Extract the [X, Y] coordinate from the center of the cell holding the provided text.  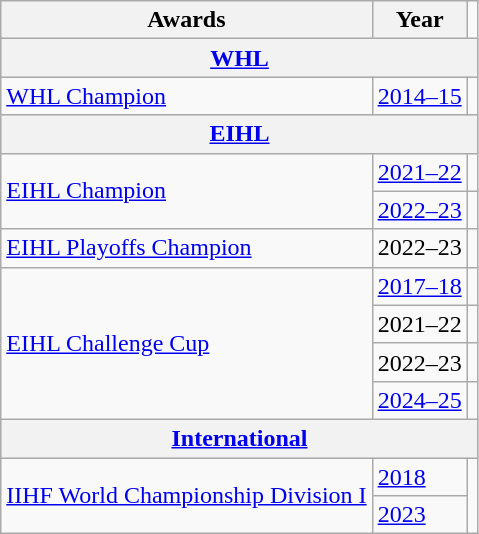
2017–18 [420, 286]
2018 [420, 477]
EIHL Champion [186, 191]
2024–25 [420, 400]
WHL [240, 58]
2023 [420, 515]
EIHL Playoffs Champion [186, 248]
2014–15 [420, 96]
EIHL [240, 134]
Awards [186, 20]
Year [420, 20]
IIHF World Championship Division I [186, 496]
International [240, 438]
EIHL Challenge Cup [186, 343]
WHL Champion [186, 96]
